Determine the (x, y) coordinate at the center of the cell enclosing the given text.  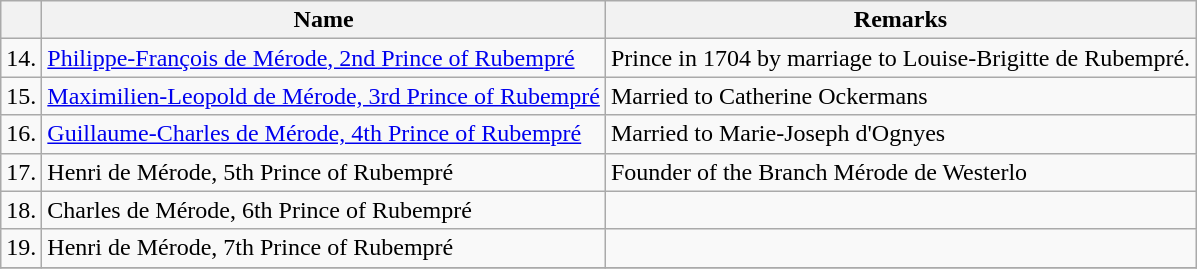
Married to Catherine Ockermans (900, 96)
Guillaume-Charles de Mérode, 4th Prince of Rubempré (324, 134)
Philippe-François de Mérode, 2nd Prince of Rubempré (324, 58)
17. (22, 172)
Henri de Mérode, 5th Prince of Rubempré (324, 172)
Charles de Mérode, 6th Prince of Rubempré (324, 210)
Prince in 1704 by marriage to Louise-Brigitte de Rubempré. (900, 58)
Founder of the Branch Mérode de Westerlo (900, 172)
Married to Marie-Joseph d'Ognyes (900, 134)
14. (22, 58)
Maximilien-Leopold de Mérode, 3rd Prince of Rubempré (324, 96)
Name (324, 20)
Henri de Mérode, 7th Prince of Rubempré (324, 248)
15. (22, 96)
16. (22, 134)
18. (22, 210)
Remarks (900, 20)
19. (22, 248)
